Determine the [X, Y] coordinate at the center of the cell enclosing the given text.  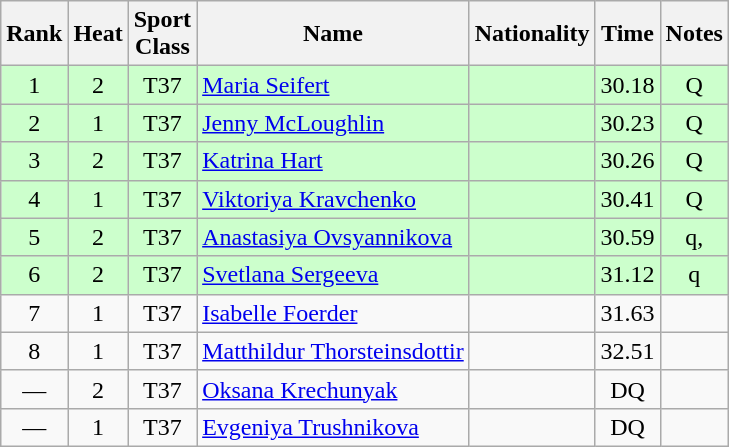
30.18 [628, 85]
Notes [694, 34]
Anastasiya Ovsyannikova [334, 237]
7 [34, 313]
Nationality [532, 34]
Time [628, 34]
6 [34, 275]
Jenny McLoughlin [334, 123]
8 [34, 351]
5 [34, 237]
30.59 [628, 237]
Evgeniya Trushnikova [334, 427]
Viktoriya Kravchenko [334, 199]
Oksana Krechunyak [334, 389]
3 [34, 161]
q [694, 275]
31.12 [628, 275]
30.26 [628, 161]
Maria Seifert [334, 85]
SportClass [162, 34]
30.23 [628, 123]
Katrina Hart [334, 161]
Rank [34, 34]
Heat [98, 34]
Isabelle Foerder [334, 313]
32.51 [628, 351]
Matthildur Thorsteinsdottir [334, 351]
Name [334, 34]
31.63 [628, 313]
4 [34, 199]
30.41 [628, 199]
Svetlana Sergeeva [334, 275]
q, [694, 237]
